Locate the cell with the specified text and output its (X, Y) center coordinate. 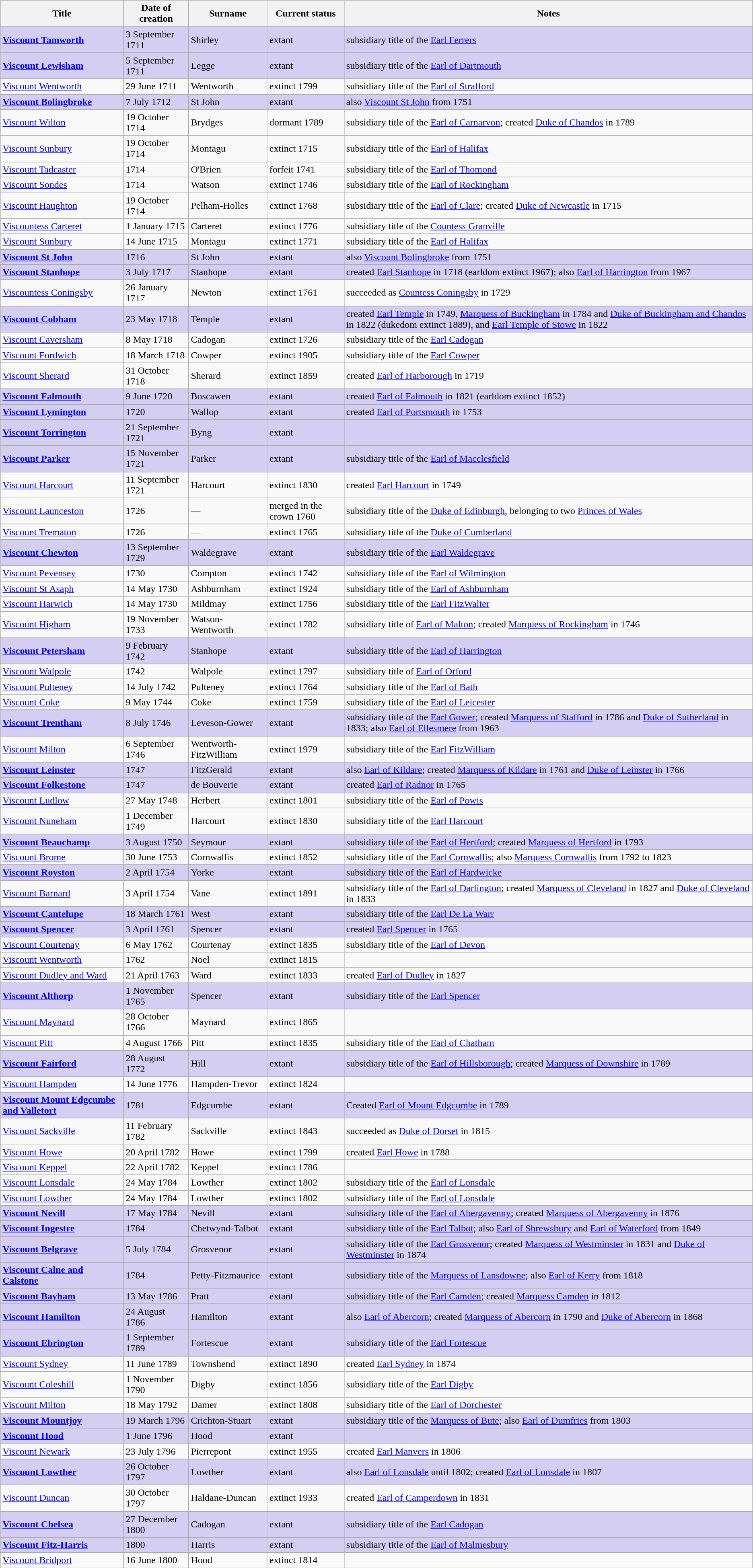
Viscount Howe (62, 1152)
Waldegrave (228, 553)
subsidiary title of the Earl of Ashburnham (548, 588)
Watson (228, 185)
11 February 1782 (156, 1131)
also Earl of Abercorn; created Marquess of Abercorn in 1790 and Duke of Abercorn in 1868 (548, 1317)
forfeit 1741 (306, 169)
Vane (228, 893)
subsidiary title of the Earl of Carnarvon; created Duke of Chandos in 1789 (548, 122)
subsidiary title of the Earl of Dartmouth (548, 66)
21 September 1721 (156, 433)
subsidiary title of the Earl FitzWalter (548, 604)
created Earl Manvers in 1806 (548, 1451)
Hill (228, 1063)
subsidiary title of the Earl of Leicester (548, 702)
24 August 1786 (156, 1317)
Viscountess Coningsby (62, 293)
Maynard (228, 1022)
subsidiary title of the Earl of Darlington; created Marquess of Cleveland in 1827 and Duke of Cleveland in 1833 (548, 893)
Nevill (228, 1213)
3 July 1717 (156, 272)
Viscount Keppel (62, 1167)
1720 (156, 412)
created Earl of Falmouth in 1821 (earldom extinct 1852) (548, 397)
extinct 1933 (306, 1498)
18 March 1718 (156, 355)
extinct 1924 (306, 588)
15 November 1721 (156, 458)
Viscount Higham (62, 625)
Viscount Coleshill (62, 1384)
also Viscount St John from 1751 (548, 102)
Wentworth-FitzWilliam (228, 749)
extinct 1890 (306, 1364)
created Earl of Portsmouth in 1753 (548, 412)
subsidiary title of the Earl of Macclesfield (548, 458)
Coke (228, 702)
1 January 1715 (156, 226)
Viscount Beauchamp (62, 842)
Viscount Bridport (62, 1560)
subsidiary title of the Marquess of Bute; also Earl of Dumfries from 1803 (548, 1420)
Current status (306, 14)
succeeded as Countess Coningsby in 1729 (548, 293)
Viscount Sherard (62, 376)
created Earl Sydney in 1874 (548, 1364)
5 September 1711 (156, 66)
Notes (548, 14)
Shirley (228, 39)
28 August 1772 (156, 1063)
subsidiary title of the Earl of Hillsborough; created Marquess of Downshire in 1789 (548, 1063)
9 June 1720 (156, 397)
Fortescue (228, 1343)
Viscount Lonsdale (62, 1182)
Sackville (228, 1131)
Wallop (228, 412)
subsidiary title of the Earl of Abergavenny; created Marquess of Abergavenny in 1876 (548, 1213)
extinct 1833 (306, 975)
subsidiary title of the Earl of Wilmington (548, 573)
extinct 1786 (306, 1167)
1716 (156, 257)
11 June 1789 (156, 1364)
extinct 1765 (306, 532)
created Earl of Harborough in 1719 (548, 376)
subsidiary title of the Duke of Cumberland (548, 532)
subsidiary title of the Earl of Chatham (548, 1043)
subsidiary title of Earl of Malton; created Marquess of Rockingham in 1746 (548, 625)
subsidiary title of the Earl of Harrington (548, 651)
subsidiary title of the Marquess of Lansdowne; also Earl of Kerry from 1818 (548, 1276)
subsidiary title of the Earl Digby (548, 1384)
Viscount Tamworth (62, 39)
dormant 1789 (306, 122)
8 May 1718 (156, 340)
30 June 1753 (156, 857)
subsidiary title of the Earl Camden; created Marquess Camden in 1812 (548, 1296)
Viscount Chewton (62, 553)
extinct 1843 (306, 1131)
subsidiary title of the Earl FitzWilliam (548, 749)
30 October 1797 (156, 1498)
Viscount Bolingbroke (62, 102)
extinct 1726 (306, 340)
subsidiary title of the Earl Cowper (548, 355)
1800 (156, 1545)
Cowper (228, 355)
6 September 1746 (156, 749)
subsidiary title of the Earl of Hardwicke (548, 872)
Keppel (228, 1167)
also Earl of Lonsdale until 1802; created Earl of Lonsdale in 1807 (548, 1472)
Viscount Brome (62, 857)
9 February 1742 (156, 651)
Pulteney (228, 687)
subsidiary title of the Earl Fortescue (548, 1343)
Viscount Fordwich (62, 355)
Digby (228, 1384)
Compton (228, 573)
subsidiary title of the Earl of Dorchester (548, 1405)
Grosvenor (228, 1249)
18 March 1761 (156, 914)
Crichton-Stuart (228, 1420)
1742 (156, 672)
subsidiary title of Earl of Orford (548, 672)
subsidiary title of the Earl Ferrers (548, 39)
23 May 1718 (156, 319)
2 April 1754 (156, 872)
extinct 1746 (306, 185)
Viscount Courtenay (62, 945)
subsidiary title of the Earl of Malmesbury (548, 1545)
extinct 1891 (306, 893)
1762 (156, 960)
Brydges (228, 122)
13 September 1729 (156, 553)
extinct 1808 (306, 1405)
1781 (156, 1105)
extinct 1764 (306, 687)
1730 (156, 573)
Viscountess Carteret (62, 226)
Petty-Fitzmaurice (228, 1276)
Viscount Fairford (62, 1063)
22 April 1782 (156, 1167)
Viscount Hampden (62, 1084)
31 October 1718 (156, 376)
Hampden-Trevor (228, 1084)
Viscount Newark (62, 1451)
Viscount Royston (62, 872)
Viscount Nuneham (62, 821)
de Bouverie (228, 785)
27 December 1800 (156, 1524)
extinct 1782 (306, 625)
Viscount Hamilton (62, 1317)
Newton (228, 293)
Viscount Sondes (62, 185)
extinct 1771 (306, 241)
Viscount Falmouth (62, 397)
6 May 1762 (156, 945)
Boscawen (228, 397)
subsidiary title of the Earl of Devon (548, 945)
Viscount Dudley and Ward (62, 975)
19 March 1796 (156, 1420)
Viscount Wilton (62, 122)
Viscount Mount Edgcumbe and Valletort (62, 1105)
subsidiary title of the Earl of Powis (548, 800)
subsidiary title of the Earl of Strafford (548, 86)
extinct 1797 (306, 672)
1 November 1765 (156, 996)
13 May 1786 (156, 1296)
Viscount Coke (62, 702)
extinct 1768 (306, 205)
Viscount Sydney (62, 1364)
Viscount Lymington (62, 412)
also Viscount Bolingbroke from 1751 (548, 257)
Pratt (228, 1296)
Courtenay (228, 945)
18 May 1792 (156, 1405)
extinct 1759 (306, 702)
Viscount St John (62, 257)
Leveson-Gower (228, 723)
9 May 1744 (156, 702)
4 August 1766 (156, 1043)
subsidiary title of the Earl Talbot; also Earl of Shrewsbury and Earl of Waterford from 1849 (548, 1229)
Ashburnham (228, 588)
Pitt (228, 1043)
Created Earl of Mount Edgcumbe in 1789 (548, 1105)
Cornwallis (228, 857)
19 November 1733 (156, 625)
Pierrepont (228, 1451)
23 July 1796 (156, 1451)
created Earl Stanhope in 1718 (earldom extinct 1967); also Earl of Harrington from 1967 (548, 272)
Viscount Bayham (62, 1296)
Harris (228, 1545)
subsidiary title of the Earl of Rockingham (548, 185)
Viscount Trentham (62, 723)
Sherard (228, 376)
extinct 1856 (306, 1384)
Parker (228, 458)
created Earl Harcourt in 1749 (548, 485)
Viscount Stanhope (62, 272)
subsidiary title of the Earl Grosvenor; created Marquess of Westminster in 1831 and Duke of Westminster in 1874 (548, 1249)
Haldane-Duncan (228, 1498)
Viscount Ludlow (62, 800)
Viscount Harwich (62, 604)
merged in the crown 1760 (306, 511)
Viscount Pevensey (62, 573)
1 November 1790 (156, 1384)
Title (62, 14)
21 April 1763 (156, 975)
FitzGerald (228, 770)
created Earl of Camperdown in 1831 (548, 1498)
created Earl of Radnor in 1765 (548, 785)
O'Brien (228, 169)
Viscount Leinster (62, 770)
Viscount Pulteney (62, 687)
3 August 1750 (156, 842)
Byng (228, 433)
Viscount Fitz-Harris (62, 1545)
Viscount Nevill (62, 1213)
also Earl of Kildare; created Marquess of Kildare in 1761 and Duke of Leinster in 1766 (548, 770)
16 June 1800 (156, 1560)
subsidiary title of the Earl De La Warr (548, 914)
extinct 1865 (306, 1022)
Viscount Lewisham (62, 66)
Viscount Folkestone (62, 785)
Viscount Caversham (62, 340)
Watson-Wentworth (228, 625)
14 June 1715 (156, 241)
succeeded as Duke of Dorset in 1815 (548, 1131)
7 July 1712 (156, 102)
3 September 1711 (156, 39)
Viscount Harcourt (62, 485)
created Earl Howe in 1788 (548, 1152)
subsidiary title of the Earl Harcourt (548, 821)
Legge (228, 66)
26 October 1797 (156, 1472)
extinct 1815 (306, 960)
Mildmay (228, 604)
Seymour (228, 842)
Yorke (228, 872)
extinct 1761 (306, 293)
14 June 1776 (156, 1084)
Viscount Parker (62, 458)
Chetwynd-Talbot (228, 1229)
1 December 1749 (156, 821)
Surname (228, 14)
Viscount Duncan (62, 1498)
Howe (228, 1152)
subsidiary title of the Earl of Thomond (548, 169)
created Earl of Dudley in 1827 (548, 975)
extinct 1756 (306, 604)
Herbert (228, 800)
Date of creation (156, 14)
extinct 1801 (306, 800)
subsidiary title of the Earl Gower; created Marquess of Stafford in 1786 and Duke of Sutherland in 1833; also Earl of Ellesmere from 1963 (548, 723)
Carteret (228, 226)
Edgcumbe (228, 1105)
17 May 1784 (156, 1213)
Wentworth (228, 86)
28 October 1766 (156, 1022)
Viscount Torrington (62, 433)
1 September 1789 (156, 1343)
Viscount Walpole (62, 672)
subsidiary title of the Earl Waldegrave (548, 553)
Temple (228, 319)
Viscount Sackville (62, 1131)
extinct 1814 (306, 1560)
14 July 1742 (156, 687)
Ward (228, 975)
Viscount Tadcaster (62, 169)
1 June 1796 (156, 1436)
Pelham-Holles (228, 205)
extinct 1852 (306, 857)
subsidiary title of the Earl of Clare; created Duke of Newcastle in 1715 (548, 205)
5 July 1784 (156, 1249)
extinct 1715 (306, 149)
26 January 1717 (156, 293)
Viscount Calne and Calstone (62, 1276)
Hamilton (228, 1317)
Viscount Trematon (62, 532)
Walpole (228, 672)
20 April 1782 (156, 1152)
Viscount Ebrington (62, 1343)
created Earl Spencer in 1765 (548, 929)
Viscount Althorp (62, 996)
extinct 1824 (306, 1084)
29 June 1711 (156, 86)
Viscount Haughton (62, 205)
Viscount Barnard (62, 893)
extinct 1905 (306, 355)
subsidiary title of the Earl Cornwallis; also Marquess Cornwallis from 1792 to 1823 (548, 857)
Viscount St Asaph (62, 588)
extinct 1979 (306, 749)
subsidiary title of the Duke of Edinburgh, belonging to two Princes of Wales (548, 511)
Viscount Ingestre (62, 1229)
Viscount Cantelupe (62, 914)
Viscount Mountjoy (62, 1420)
8 July 1746 (156, 723)
subsidiary title of the Earl Spencer (548, 996)
3 April 1761 (156, 929)
3 April 1754 (156, 893)
extinct 1859 (306, 376)
Viscount Chelsea (62, 1524)
Viscount Cobham (62, 319)
Viscount Pitt (62, 1043)
Noel (228, 960)
Damer (228, 1405)
West (228, 914)
Viscount Spencer (62, 929)
extinct 1742 (306, 573)
Townshend (228, 1364)
Viscount Maynard (62, 1022)
subsidiary title of the Countess Granville (548, 226)
extinct 1955 (306, 1451)
subsidiary title of the Earl of Hertford; created Marquess of Hertford in 1793 (548, 842)
11 September 1721 (156, 485)
extinct 1776 (306, 226)
subsidiary title of the Earl of Bath (548, 687)
27 May 1748 (156, 800)
Viscount Belgrave (62, 1249)
Viscount Hood (62, 1436)
Viscount Launceston (62, 511)
Viscount Petersham (62, 651)
